Capture the cell that displays the provided text and extract its [X, Y] central coordinate. 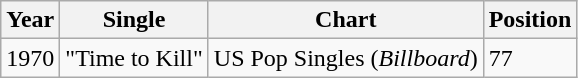
77 [530, 58]
"Time to Kill" [134, 58]
Chart [346, 20]
Single [134, 20]
Year [30, 20]
Position [530, 20]
1970 [30, 58]
US Pop Singles (Billboard) [346, 58]
